Search for the cell housing the specified text and yield its (x, y) center coordinate. 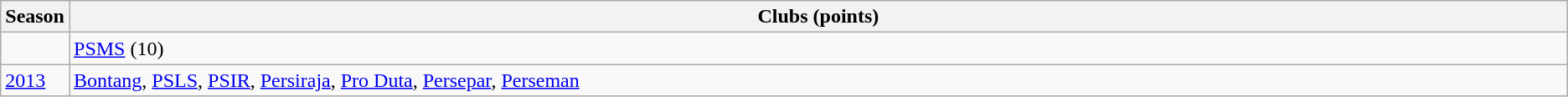
2013 (35, 80)
Bontang, PSLS, PSIR, Persiraja, Pro Duta, Persepar, Perseman (818, 80)
Clubs (points) (818, 17)
Season (35, 17)
PSMS (10) (818, 48)
